Detect which cell encompasses the target text, then output its (x, y) center coordinate. 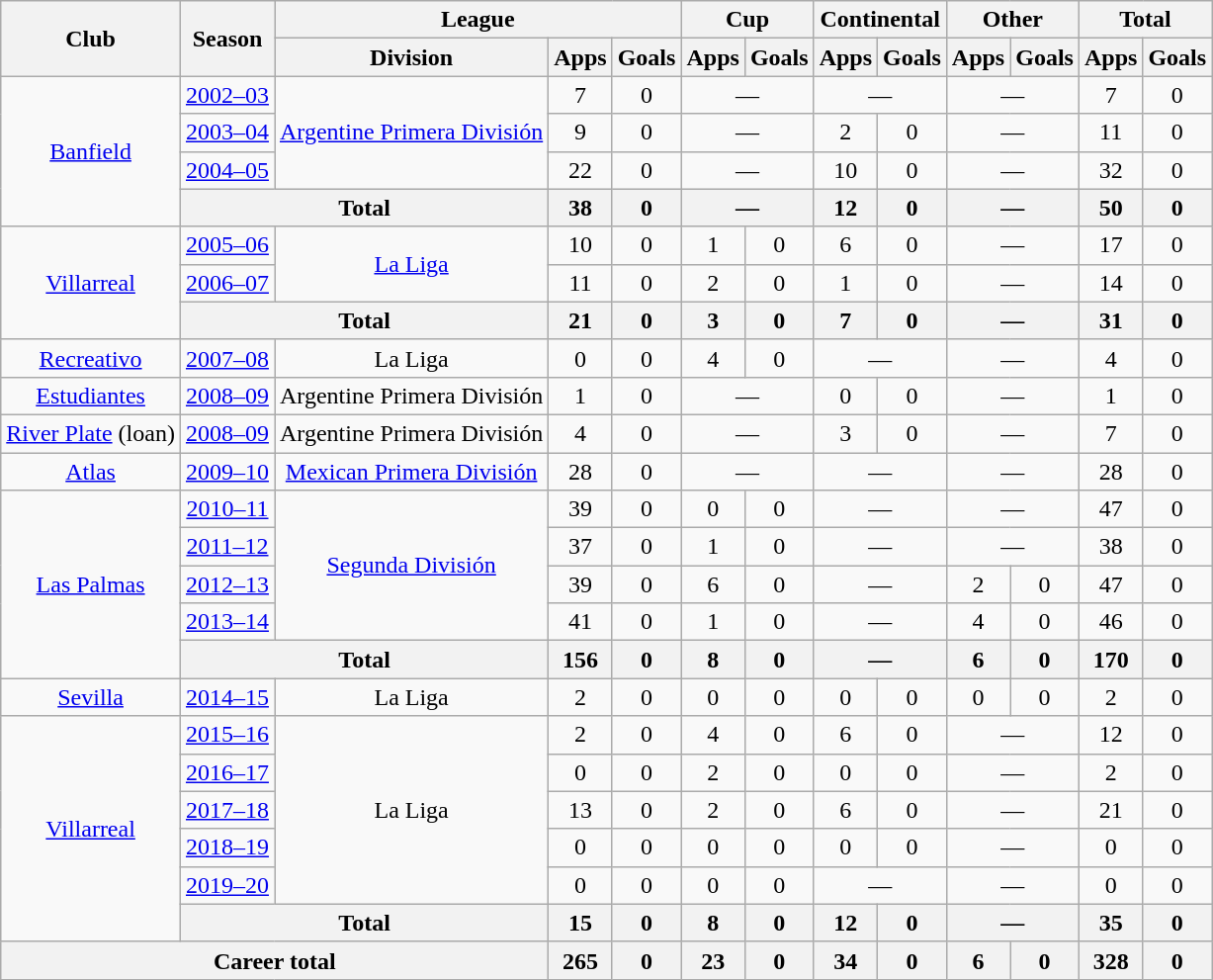
Sevilla (91, 697)
23 (713, 960)
2006–07 (227, 283)
9 (580, 133)
2017–18 (227, 810)
2007–08 (227, 358)
328 (1110, 960)
Recreativo (91, 358)
46 (1110, 622)
2018–19 (227, 847)
2004–05 (227, 170)
14 (1110, 283)
Banfield (91, 151)
Division (411, 57)
13 (580, 810)
Season (227, 39)
Segunda División (411, 566)
2009–10 (227, 472)
2010–11 (227, 509)
41 (580, 622)
2002–03 (227, 95)
2019–20 (227, 885)
Other (1012, 20)
170 (1110, 660)
Career total (275, 960)
2014–15 (227, 697)
Mexican Primera División (411, 472)
35 (1110, 923)
2015–16 (227, 735)
Estudiantes (91, 396)
2016–17 (227, 772)
265 (580, 960)
31 (1110, 320)
2013–14 (227, 622)
22 (580, 170)
Club (91, 39)
2011–12 (227, 547)
2003–04 (227, 133)
32 (1110, 170)
Continental (880, 20)
15 (580, 923)
2012–13 (227, 584)
League (478, 20)
2005–06 (227, 245)
34 (845, 960)
17 (1110, 245)
50 (1110, 208)
Las Palmas (91, 584)
Atlas (91, 472)
37 (580, 547)
156 (580, 660)
River Plate (loan) (91, 433)
Cup (747, 20)
